Capture the cell that displays the provided text and extract its (X, Y) central coordinate. 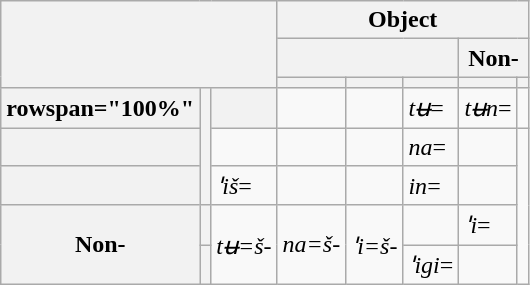
rowspan="100%" (100, 108)
na=š- (312, 244)
ꞌi=š- (374, 244)
ꞌiš= (244, 186)
ꞌigi= (431, 265)
ꞌi= (488, 225)
tʉ=š- (244, 244)
na= (431, 147)
tʉn= (488, 108)
Object (402, 20)
in= (431, 186)
tʉ= (431, 108)
